Capture the cell that displays the provided text and extract its (x, y) central coordinate. 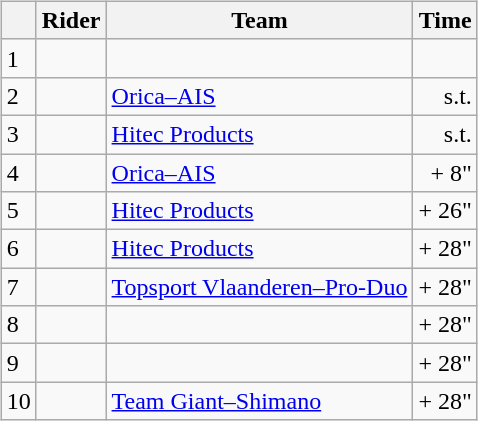
Team Giant–Shimano (260, 401)
+ 26" (445, 211)
Time (445, 20)
Topsport Vlaanderen–Pro-Duo (260, 287)
10 (18, 401)
Rider (71, 20)
5 (18, 211)
2 (18, 96)
1 (18, 58)
3 (18, 134)
9 (18, 363)
7 (18, 287)
6 (18, 249)
Team (260, 20)
4 (18, 173)
8 (18, 325)
+ 8" (445, 173)
